Determine the (X, Y) coordinate at the center of the cell enclosing the given text.  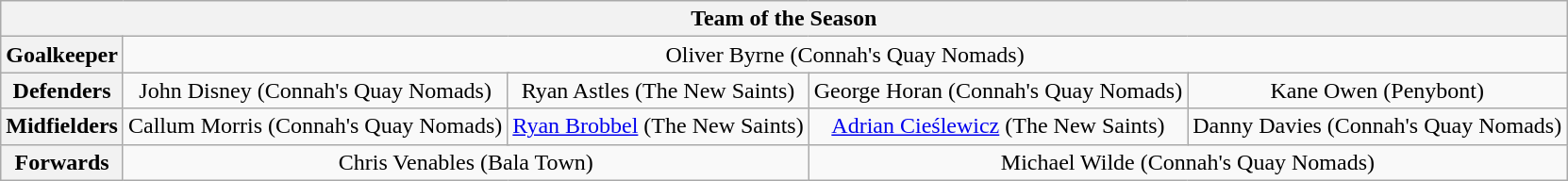
Defenders (62, 90)
Goalkeeper (62, 55)
Ryan Brobbel (The New Saints) (659, 126)
Kane Owen (Penybont) (1377, 90)
John Disney (Connah's Quay Nomads) (315, 90)
Midfielders (62, 126)
Michael Wilde (Connah's Quay Nomads) (1188, 162)
Team of the Season (784, 19)
George Horan (Connah's Quay Nomads) (998, 90)
Forwards (62, 162)
Danny Davies (Connah's Quay Nomads) (1377, 126)
Adrian Cieślewicz (The New Saints) (998, 126)
Chris Venables (Bala Town) (466, 162)
Ryan Astles (The New Saints) (659, 90)
Oliver Byrne (Connah's Quay Nomads) (844, 55)
Callum Morris (Connah's Quay Nomads) (315, 126)
